Capture the cell that displays the provided text and extract its (x, y) central coordinate. 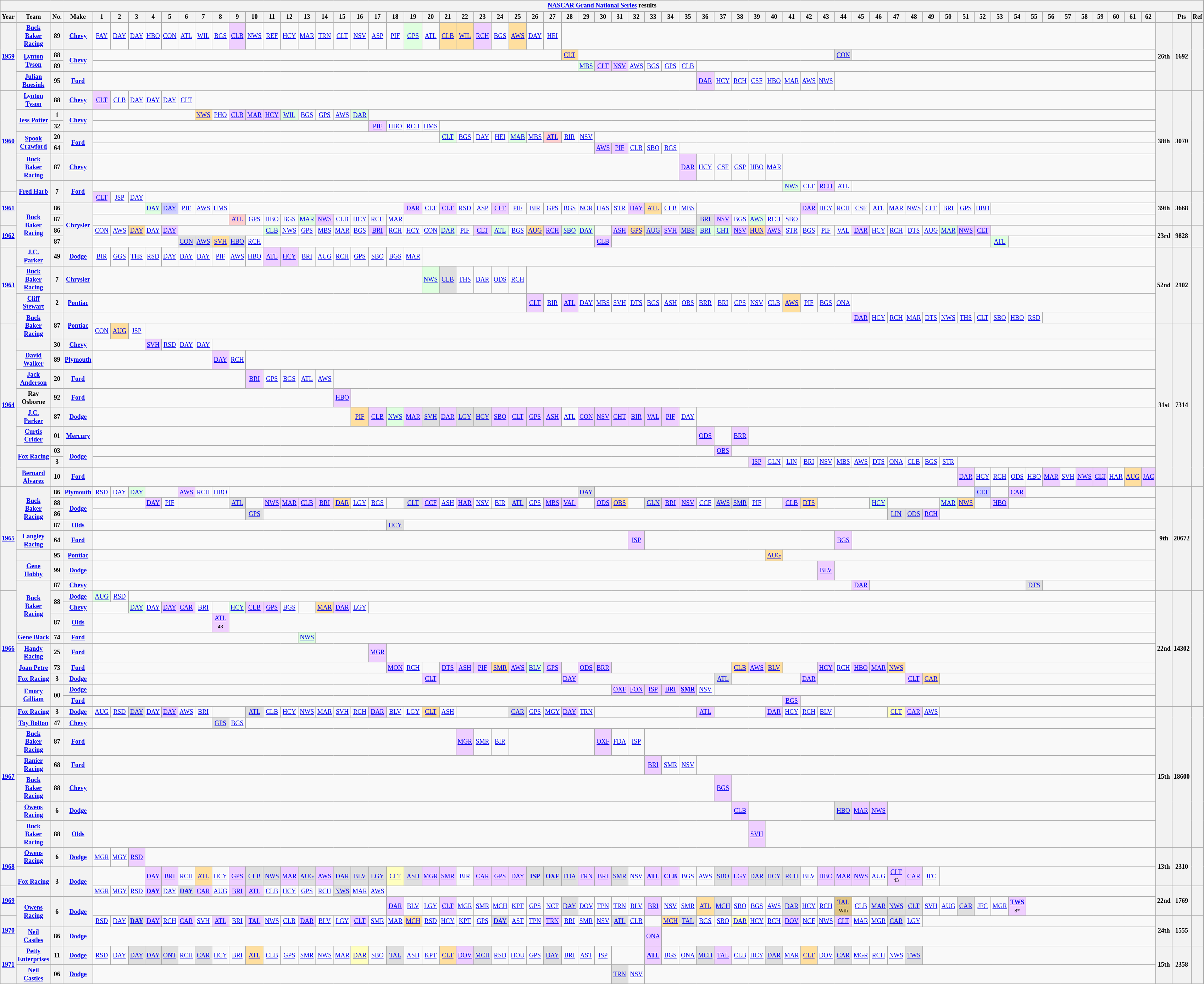
TALWth (843, 906)
PHO (221, 115)
62 (1148, 17)
38 (740, 17)
Gene Hobby (33, 571)
1967 (9, 777)
8 (221, 17)
42 (809, 17)
REF (272, 36)
Cliff Stewart (33, 303)
50 (948, 17)
35 (688, 17)
53 (1000, 17)
5 (170, 17)
40 (774, 17)
Toy Bolton (33, 723)
Julian Buesink (33, 81)
33 (653, 17)
46 (878, 17)
38th (1164, 141)
1971 (9, 964)
99 (57, 571)
92 (57, 398)
9828 (1182, 236)
24th (1164, 930)
18600 (1182, 777)
1961 (9, 209)
3070 (1182, 141)
HAS (603, 209)
1959 (9, 56)
26 (535, 17)
1963 (9, 285)
1769 (1182, 901)
Handy Racing (33, 653)
31 (620, 17)
Gene Black (33, 638)
22 (465, 17)
01 (57, 436)
Petty Enterprises (33, 955)
1692 (1182, 56)
HOU (518, 955)
FAY (102, 36)
24 (500, 17)
17 (377, 17)
1968 (9, 867)
52 (983, 17)
JAC (1148, 477)
1970 (9, 930)
56 (1051, 17)
Ranier Racing (33, 765)
14302 (1182, 649)
9 (237, 17)
Year (9, 17)
20672 (1182, 539)
Fred Harb (33, 192)
44 (843, 17)
74 (57, 638)
54 (1017, 17)
Curtis Crider (33, 436)
43 (826, 17)
13th (1164, 867)
29 (586, 17)
MON (395, 667)
GGS (120, 257)
No. (57, 17)
23rd (1164, 236)
26th (1164, 56)
1962 (9, 236)
Make (78, 17)
1965 (9, 539)
HUN (757, 230)
2310 (1182, 867)
TWS (914, 955)
Langley Racing (33, 540)
48 (914, 17)
Mercury (78, 436)
23 (483, 17)
Spook Crawford (33, 143)
52nd (1164, 285)
36 (705, 17)
06 (57, 974)
7314 (1182, 405)
1964 (9, 405)
2358 (1182, 964)
12 (289, 17)
3668 (1182, 209)
19 (413, 17)
CLT43 (896, 876)
41 (792, 17)
68 (57, 765)
Emory Gilliam (33, 695)
31st (1164, 405)
Joan Petre (33, 667)
Team (33, 17)
03 (57, 451)
18 (395, 17)
13 (307, 17)
1960 (9, 141)
28 (570, 17)
57 (1068, 17)
4 (153, 17)
Pts (1182, 17)
Ref (1198, 17)
TWS8* (1017, 906)
ONT (170, 955)
16 (360, 17)
Jess Potter (33, 121)
73 (57, 667)
ATL43 (221, 623)
00 (57, 695)
14 (324, 17)
51 (966, 17)
David Walker (33, 360)
NASCAR Grand National Series results (602, 6)
21 (448, 17)
NOR (586, 209)
9th (1164, 539)
59 (1100, 17)
45 (861, 17)
60 (1116, 17)
GSP (740, 167)
27 (553, 17)
FON (636, 690)
55 (1034, 17)
Bernard Alvarez (33, 477)
2102 (1182, 285)
61 (1133, 17)
15 (342, 17)
34 (671, 17)
1966 (9, 649)
1555 (1182, 930)
MAB (518, 137)
1969 (9, 901)
37 (723, 17)
39 (757, 17)
58 (1084, 17)
Jack Anderson (33, 379)
39th (1164, 209)
Ray Osborne (33, 398)
